Determine the (x, y) coordinate at the center of the cell enclosing the given text.  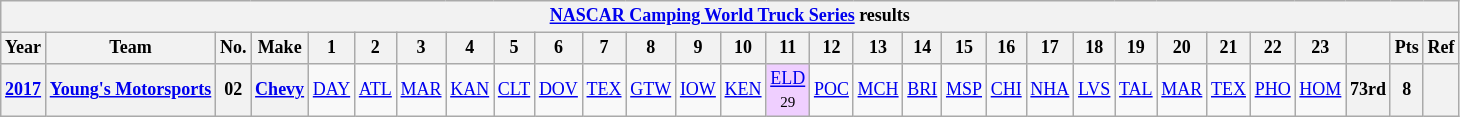
2 (375, 48)
CLT (514, 90)
5 (514, 48)
Year (24, 48)
21 (1229, 48)
Make (280, 48)
Team (130, 48)
02 (234, 90)
1 (331, 48)
Young's Motorsports (130, 90)
Ref (1441, 48)
DOV (559, 90)
NASCAR Camping World Truck Series results (730, 16)
No. (234, 48)
GTW (651, 90)
CHI (1006, 90)
17 (1050, 48)
18 (1094, 48)
16 (1006, 48)
NHA (1050, 90)
23 (1320, 48)
19 (1136, 48)
2017 (24, 90)
ATL (375, 90)
4 (470, 48)
TAL (1136, 90)
KAN (470, 90)
BRI (922, 90)
6 (559, 48)
13 (878, 48)
20 (1182, 48)
ELD29 (788, 90)
PHO (1272, 90)
14 (922, 48)
IOW (698, 90)
22 (1272, 48)
3 (421, 48)
7 (604, 48)
MSP (964, 90)
Chevy (280, 90)
DAY (331, 90)
73rd (1368, 90)
10 (743, 48)
KEN (743, 90)
12 (832, 48)
POC (832, 90)
9 (698, 48)
LVS (1094, 90)
Pts (1406, 48)
15 (964, 48)
MCH (878, 90)
11 (788, 48)
HOM (1320, 90)
